Capture the cell that displays the provided text and extract its [x, y] central coordinate. 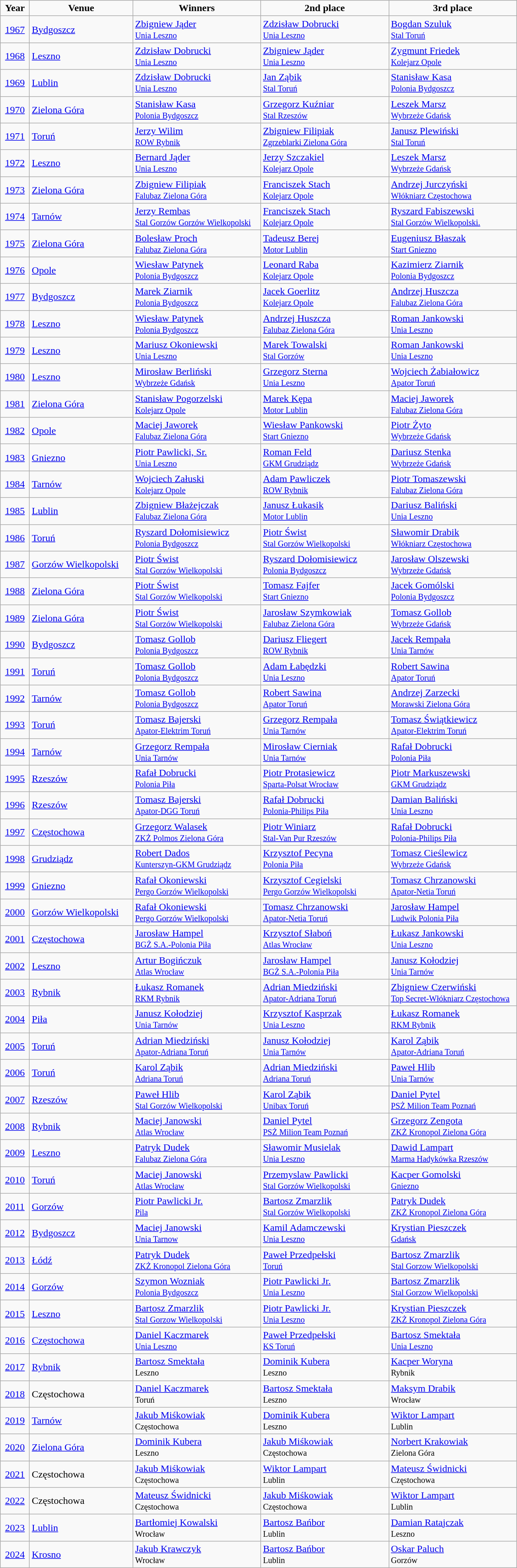
Damian RatajczakLeszno [452, 1527]
Grudziądz [81, 859]
Daniel KaczmarekUnia Leszno [197, 1341]
Łódź [81, 1260]
Roman Feld GKM Grudziądz [325, 457]
Jacek Gomólski Polonia Bydgoszcz [452, 591]
1993 [15, 725]
Wojciech Żabiałowicz Apator Toruń [452, 378]
1975 [15, 243]
1978 [15, 323]
Kazimierz Ziarnik Polonia Bydgoszcz [452, 270]
1984 [15, 484]
Karol Ząbik Unibax Toruń [325, 1100]
2007 [15, 1100]
1970 [15, 109]
Zbigniew Filipiak Zgrzeblarki Zielona Góra [325, 137]
1992 [15, 698]
Jarosław Olszewski Wybrzeże Gdańsk [452, 564]
Krystian Pieszczek Gdańsk [452, 1234]
Paweł Hlib Stal Gorzów Wielkopolski [197, 1100]
Piotr Tomaszewski Falubaz Zielona Góra [452, 484]
Tomasz Bajerski Apator-Elektrim Toruń [197, 725]
2001 [15, 939]
Jacek Rempała Unia Tarnów [452, 645]
Wojciech Załuski Kolejarz Opole [197, 484]
Piotr Pawlicki Jr. Pila [197, 1207]
Janusz Łukasik Motor Lublin [325, 511]
2019 [15, 1420]
Bartłomiej KowalskiWrocław [197, 1527]
2000 [15, 912]
Artur Bogińczuk Atlas Wrocław [197, 966]
Zygmunt Friedek Kolejarz Opole [452, 56]
Winners [197, 8]
Tomasz Cieślewicz Wybrzeże Gdańsk [452, 859]
2002 [15, 966]
Mariusz Okoniewski Unia Leszno [197, 350]
2017 [15, 1367]
Kacper WorynaRybnik [452, 1367]
Kacper Gomolski Gniezno [452, 1179]
2024 [15, 1554]
Bernard Jąder Unia Leszno [197, 163]
1973 [15, 190]
Andrzej Jurczyński Włókniarz Częstochowa [452, 190]
2018 [15, 1394]
1995 [15, 779]
1983 [15, 457]
1968 [15, 56]
Tadeusz Berej Motor Lublin [325, 243]
Łukasz Jankowski Unia Leszno [452, 939]
Mirosław Cierniak Unia Tarnów [325, 752]
Bartosz SmektałaUnia Leszno [452, 1341]
2016 [15, 1341]
1987 [15, 564]
1991 [15, 671]
Venue [81, 8]
Eugeniusz Błaszak Start Gniezno [452, 243]
Jarosław Hampel Ludwik Polonia Piła [452, 912]
1998 [15, 859]
1979 [15, 350]
Paweł PrzedpełskiKS Toruń [325, 1341]
2nd place [325, 8]
Jarosław Szymkowiak Falubaz Zielona Góra [325, 618]
Stanisław Pogorzelski Kolejarz Opole [197, 404]
2006 [15, 1072]
Zbigniew Błażejczak Falubaz Zielona Góra [197, 511]
Leonard Raba Kolejarz Opole [325, 270]
2021 [15, 1474]
2003 [15, 993]
Tomasz Fajfer Start Gniezno [325, 591]
Jerzy Rembas Stal Gorzów Gorzów Wielkopolski [197, 216]
Dariusz Fliegert ROW Rybnik [325, 645]
Tomasz Świątkiewicz Apator-Elektrim Toruń [452, 725]
1997 [15, 832]
Adam Pawliczek ROW Rybnik [325, 484]
Jan Ząbik Stal Toruń [325, 83]
Jacek Goerlitz Kolejarz Opole [325, 297]
1988 [15, 591]
Dawid Lampart Marma Hadykówka Rzeszów [452, 1153]
1976 [15, 270]
Maksym DrabikWrocław [452, 1394]
1996 [15, 805]
Krzysztof Słaboń Atlas Wrocław [325, 939]
Andrzej Zarzecki Morawski Zielona Góra [452, 698]
2012 [15, 1234]
Piła [81, 1019]
Piotr Pawlicki, Sr. Unia Leszno [197, 457]
1982 [15, 431]
1990 [15, 645]
3rd place [452, 8]
1994 [15, 752]
Norbert KrakowiakZielona Góra [452, 1448]
Dariusz Baliński Unia Leszno [452, 511]
1967 [15, 30]
Daniel KaczmarekToruń [197, 1394]
Piotr Protasiewicz Sparta-Polsat Wrocław [325, 779]
Damian Baliński Unia Leszno [452, 805]
Tomasz Gollob Wybrzeże Gdańsk [452, 618]
2015 [15, 1313]
Ryszard Fabiszewski Stal Gorzów Wielkopolski. [452, 216]
Grzegorz Sterna Unia Leszno [325, 378]
1972 [15, 163]
Paweł Przedpełski Toruń [325, 1260]
Jakub KrawczykWrocław [197, 1554]
Przemyslaw Pawlicki Stal Gorzów Wielkopolski [325, 1179]
Sławomir Drabik Włókniarz Częstochowa [452, 538]
Marek Kępa Motor Lublin [325, 404]
2022 [15, 1501]
Krystian Pieszczek ZKŻ Kronopol Zielona Góra [452, 1313]
Sławomir Musielak Unia Leszno [325, 1153]
Szymon Wozniak Polonia Bydgoszcz [197, 1287]
2013 [15, 1260]
Jerzy Szczakiel Kolejarz Opole [325, 163]
Patryk Dudek Falubaz Zielona Góra [197, 1153]
Bolesław Proch Falubaz Zielona Góra [197, 243]
Zbigniew Czerwiński Top Secret-Włókniarz Częstochowa [452, 993]
Grzegorz Zengota ZKŻ Kronopol Zielona Góra [452, 1126]
Robert Dados Kunterszyn-GKM Grudziądz [197, 859]
1977 [15, 297]
Piotr Winiarz Stal-Van Pur Rzeszów [325, 832]
Mirosław Berliński Wybrzeże Gdańsk [197, 378]
Krzysztof Kasprzak Unia Leszno [325, 1019]
Zbigniew Filipiak Falubaz Zielona Góra [197, 190]
Oskar PaluchGorzów [452, 1554]
Marek Ziarnik Polonia Bydgoszcz [197, 297]
1985 [15, 511]
2009 [15, 1153]
Janusz Plewiński Stal Toruń [452, 137]
Tomasz Bajerski Apator-DGG Toruń [197, 805]
Piotr Żyto Wybrzeże Gdańsk [452, 431]
Karol Ząbik Apator-Adriana Toruń [452, 1046]
Year [15, 8]
Paweł Hlib Unia Tarnów [452, 1072]
2020 [15, 1448]
Bogdan Szuluk Stal Toruń [452, 30]
2004 [15, 1019]
2011 [15, 1207]
Adam Łabędzki Unia Leszno [325, 671]
Jerzy Wilim ROW Rybnik [197, 137]
Grzegorz Walasek ZKŻ Polmos Zielona Góra [197, 832]
1971 [15, 137]
2010 [15, 1179]
Karol Ząbik Adriana Toruń [197, 1072]
2014 [15, 1287]
Kamil Adamczewski Unia Leszno [325, 1234]
Dariusz Stenka Wybrzeże Gdańsk [452, 457]
Bartosz Zmarzlik Stal Gorzów Wielkopolski [325, 1207]
1989 [15, 618]
2023 [15, 1527]
2008 [15, 1126]
1980 [15, 378]
1986 [15, 538]
Maciej Janowski Unia Tarnow [197, 1234]
1981 [15, 404]
Marek Towalski Stal Gorzów [325, 350]
Krzysztof Pecyna Polonia Piła [325, 859]
1974 [15, 216]
Wiesław Pankowski Start Gniezno [325, 431]
Krosno [81, 1554]
Krzysztof Cegielski Pergo Gorzów Wielkopolski [325, 886]
Grzegorz Kuźniar Stal Rzeszów [325, 109]
1999 [15, 886]
Piotr Markuszewski GKM Grudziądz [452, 779]
1969 [15, 83]
Adrian Miedziński Adriana Toruń [325, 1072]
2005 [15, 1046]
